Extract the (x, y) coordinate from the center of the cell holding the provided text.  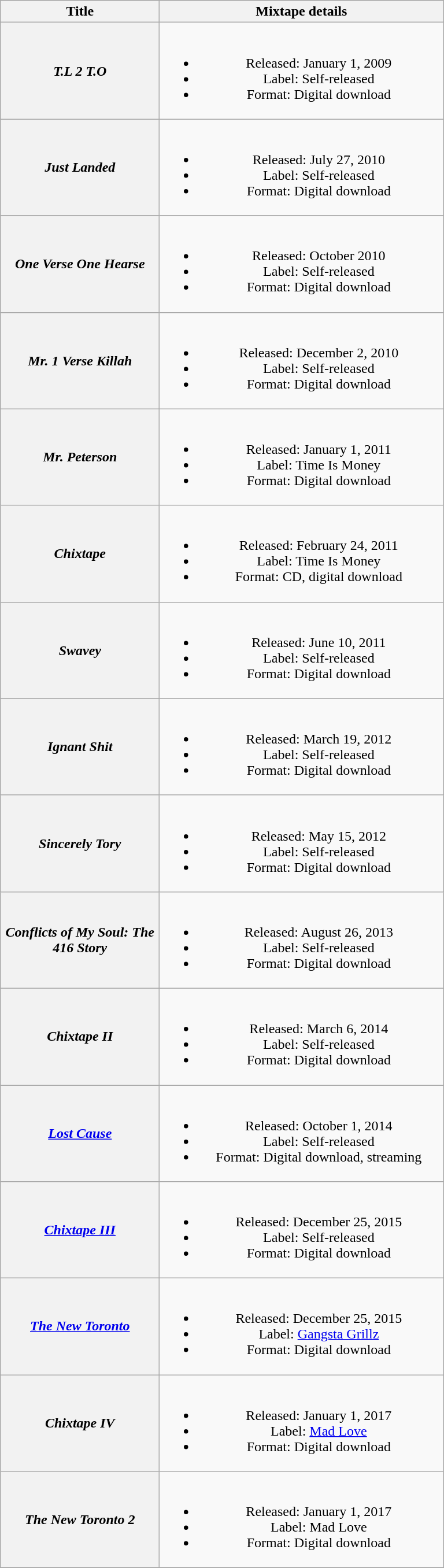
Released: August 26, 2013Label: Self-releasedFormat: Digital download (302, 940)
Swavey (80, 650)
Released: February 24, 2011Label: Time Is MoneyFormat: CD, digital download (302, 554)
Released: March 6, 2014Label: Self-releasedFormat: Digital download (302, 1036)
Lost Cause (80, 1133)
The New Toronto 2 (80, 1519)
One Verse One Hearse (80, 264)
Released: December 25, 2015Label: Gangsta GrillzFormat: Digital download (302, 1326)
Chixtape III (80, 1230)
Released: March 19, 2012Label: Self-releasedFormat: Digital download (302, 747)
T.L 2 T.O (80, 71)
Sincerely Tory (80, 843)
Released: January 1, 2011Label: Time Is MoneyFormat: Digital download (302, 457)
Chixtape (80, 554)
Released: June 10, 2011Label: Self-releasedFormat: Digital download (302, 650)
Released: May 15, 2012Label: Self-releasedFormat: Digital download (302, 843)
Released: October 1, 2014Label: Self-releasedFormat: Digital download, streaming (302, 1133)
Released: July 27, 2010Label: Self-releasedFormat: Digital download (302, 168)
Ignant Shit (80, 747)
Mixtape details (302, 12)
The New Toronto (80, 1326)
Mr. Peterson (80, 457)
Chixtape IV (80, 1423)
Chixtape II (80, 1036)
Released: October 2010Label: Self-releasedFormat: Digital download (302, 264)
Just Landed (80, 168)
Released: December 2, 2010Label: Self-releasedFormat: Digital download (302, 361)
Released: December 25, 2015Label: Self-releasedFormat: Digital download (302, 1230)
Conflicts of My Soul: The 416 Story (80, 940)
Mr. 1 Verse Killah (80, 361)
Released: January 1, 2009Label: Self-releasedFormat: Digital download (302, 71)
Title (80, 12)
